Scan for the cell matching the given text and deliver its [X, Y] coordinate at center. 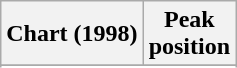
Chart (1998) [72, 34]
Peakposition [189, 34]
